Capture the cell that displays the provided text and extract its (X, Y) central coordinate. 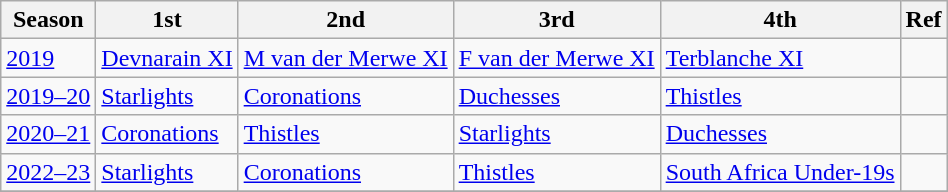
2019 (48, 58)
4th (780, 20)
2020–21 (48, 134)
F van der Merwe XI (556, 58)
Season (48, 20)
Ref (924, 20)
2nd (346, 20)
3rd (556, 20)
2019–20 (48, 96)
2022–23 (48, 172)
1st (167, 20)
M van der Merwe XI (346, 58)
South Africa Under-19s (780, 172)
Devnarain XI (167, 58)
Terblanche XI (780, 58)
